Capture the cell that displays the provided text and extract its (X, Y) central coordinate. 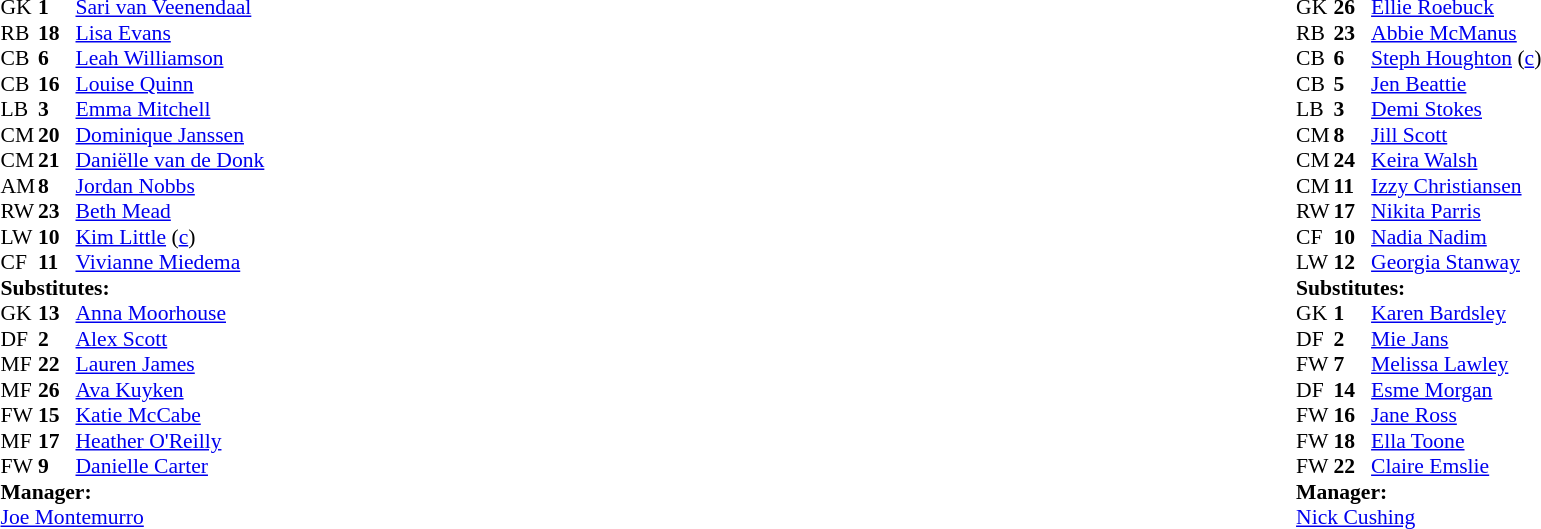
Jane Ross (1456, 415)
Melissa Lawley (1456, 365)
Georgia Stanway (1456, 263)
Louise Quinn (170, 84)
Beth Mead (170, 211)
Ava Kuyken (170, 390)
Heather O'Reilly (170, 441)
20 (57, 135)
Demi Stokes (1456, 109)
21 (57, 161)
Steph Houghton (c) (1456, 59)
Karen Bardsley (1456, 313)
Esme Morgan (1456, 390)
Anna Moorhouse (170, 313)
Nikita Parris (1456, 211)
12 (1353, 263)
Jordan Nobbs (170, 186)
5 (1353, 84)
Mie Jans (1456, 339)
Abbie McManus (1456, 33)
Izzy Christiansen (1456, 186)
7 (1353, 365)
Leah Williamson (170, 59)
Danielle Carter (170, 467)
1 (1353, 313)
15 (57, 415)
13 (57, 313)
Lisa Evans (170, 33)
14 (1353, 390)
AM (19, 186)
Kim Little (c) (170, 237)
Keira Walsh (1456, 161)
Jill Scott (1456, 135)
Claire Emslie (1456, 467)
Daniëlle van de Donk (170, 161)
Vivianne Miedema (170, 263)
Alex Scott (170, 339)
Nadia Nadim (1456, 237)
9 (57, 467)
Dominique Janssen (170, 135)
Emma Mitchell (170, 109)
Lauren James (170, 365)
Katie McCabe (170, 415)
Jen Beattie (1456, 84)
24 (1353, 161)
Ella Toone (1456, 441)
26 (57, 390)
